Extract the (x, y) coordinate from the center of the cell holding the provided text.  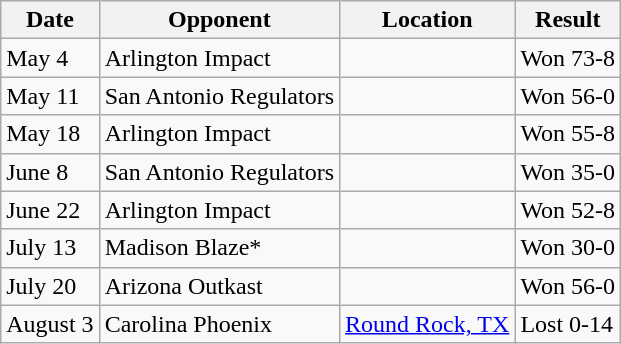
Result (568, 20)
Won 73-8 (568, 58)
August 3 (50, 324)
Won 55-8 (568, 134)
May 11 (50, 96)
June 8 (50, 172)
Won 30-0 (568, 248)
Carolina Phoenix (219, 324)
Won 52-8 (568, 210)
June 22 (50, 210)
Location (428, 20)
Opponent (219, 20)
Arizona Outkast (219, 286)
May 18 (50, 134)
Date (50, 20)
July 13 (50, 248)
May 4 (50, 58)
Lost 0-14 (568, 324)
Round Rock, TX (428, 324)
Madison Blaze* (219, 248)
Won 35-0 (568, 172)
July 20 (50, 286)
